Detect which cell encompasses the target text, then output its (x, y) center coordinate. 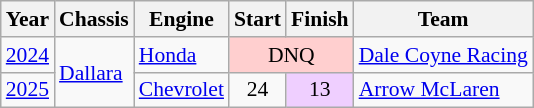
Start (258, 19)
Finish (320, 19)
Dallara (94, 72)
Engine (182, 19)
Team (444, 19)
Arrow McLaren (444, 90)
2024 (28, 55)
Chevrolet (182, 90)
Chassis (94, 19)
Honda (182, 55)
Year (28, 19)
DNQ (292, 55)
2025 (28, 90)
13 (320, 90)
Dale Coyne Racing (444, 55)
24 (258, 90)
